Identify which cell holds the provided text, then report its (X, Y) central coordinate. 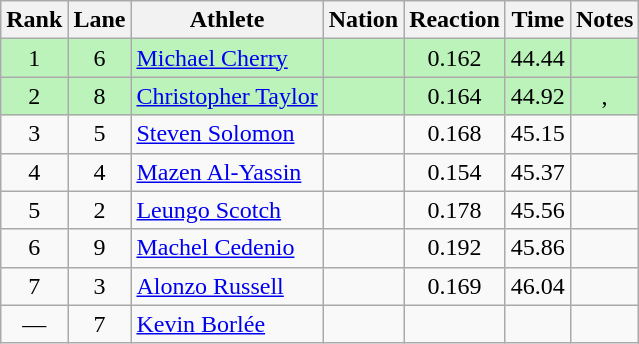
Alonzo Russell (227, 286)
Machel Cedenio (227, 248)
Mazen Al-Yassin (227, 172)
8 (100, 96)
0.178 (455, 210)
46.04 (538, 286)
Reaction (455, 20)
1 (34, 58)
45.56 (538, 210)
44.44 (538, 58)
9 (100, 248)
44.92 (538, 96)
Michael Cherry (227, 58)
0.168 (455, 134)
Steven Solomon (227, 134)
Lane (100, 20)
Notes (604, 20)
, (604, 96)
— (34, 324)
0.164 (455, 96)
0.154 (455, 172)
Time (538, 20)
Rank (34, 20)
45.37 (538, 172)
0.169 (455, 286)
45.15 (538, 134)
Leungo Scotch (227, 210)
45.86 (538, 248)
Athlete (227, 20)
Kevin Borlée (227, 324)
0.162 (455, 58)
0.192 (455, 248)
Christopher Taylor (227, 96)
Nation (363, 20)
